Pinpoint the cell where the given text exists, returning its [X, Y] midpoint coordinate. 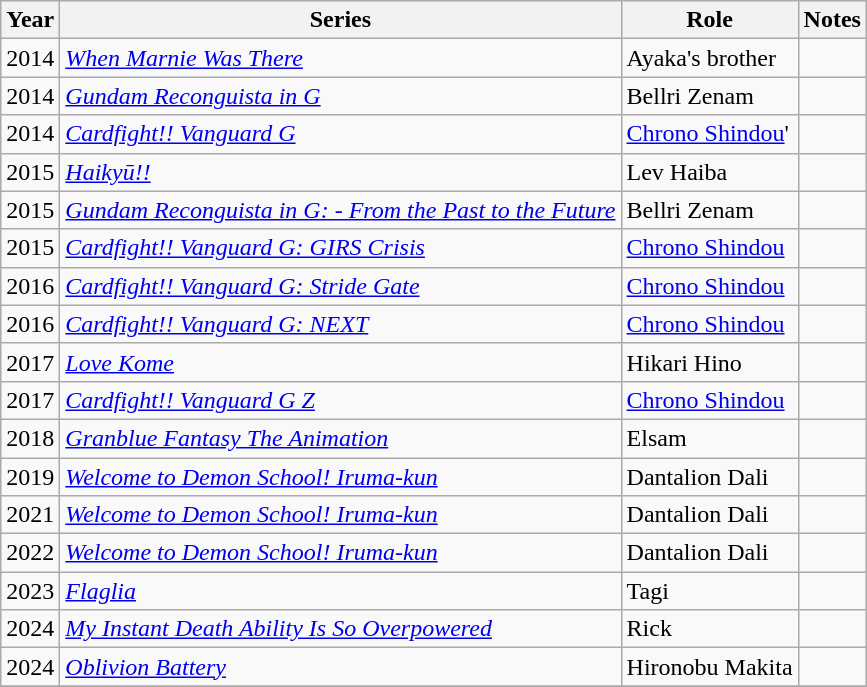
Year [30, 20]
Oblivion Battery [340, 667]
Love Kome [340, 362]
Gundam Reconguista in G: - From the Past to the Future [340, 210]
Haikyū!! [340, 172]
Gundam Reconguista in G [340, 96]
Cardfight!! Vanguard G: NEXT [340, 324]
Ayaka's brother [710, 58]
Hikari Hino [710, 362]
2018 [30, 438]
Tagi [710, 591]
Flaglia [340, 591]
2022 [30, 553]
When Marnie Was There [340, 58]
Cardfight!! Vanguard G [340, 134]
My Instant Death Ability Is So Overpowered [340, 629]
Elsam [710, 438]
Rick [710, 629]
2023 [30, 591]
Series [340, 20]
2021 [30, 515]
Granblue Fantasy The Animation [340, 438]
Cardfight!! Vanguard G Z [340, 400]
2019 [30, 477]
Role [710, 20]
Chrono Shindou' [710, 134]
Hironobu Makita [710, 667]
Cardfight!! Vanguard G: Stride Gate [340, 286]
Cardfight!! Vanguard G: GIRS Crisis [340, 248]
Lev Haiba [710, 172]
Notes [832, 20]
